Pinpoint the cell where the given text exists, returning its (x, y) midpoint coordinate. 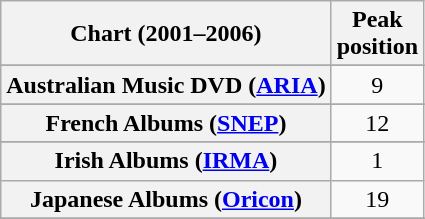
Peakposition (377, 34)
French Albums (SNEP) (166, 123)
1 (377, 161)
Irish Albums (IRMA) (166, 161)
9 (377, 85)
Australian Music DVD (ARIA) (166, 85)
Japanese Albums (Oricon) (166, 199)
12 (377, 123)
19 (377, 199)
Chart (2001–2006) (166, 34)
